Search for the cell housing the specified text and yield its [X, Y] center coordinate. 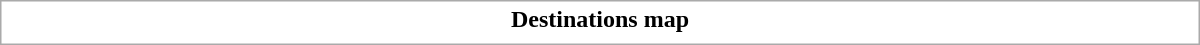
Destinations map [600, 19]
